Identify which cell holds the provided text, then report its (X, Y) central coordinate. 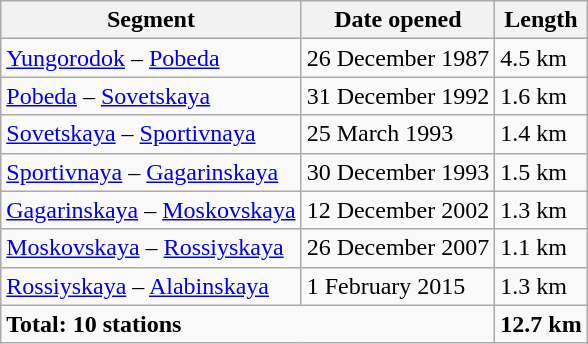
1.5 km (541, 172)
1.1 km (541, 248)
1.4 km (541, 134)
31 December 1992 (398, 96)
Segment (151, 20)
26 December 2007 (398, 248)
Sportivnaya – Gagarinskaya (151, 172)
Total: 10 stations (248, 324)
Rossiyskaya – Alabinskaya (151, 286)
26 December 1987 (398, 58)
1.6 km (541, 96)
Pobeda – Sovetskaya (151, 96)
Moskovskaya – Rossiyskaya (151, 248)
25 March 1993 (398, 134)
1 February 2015 (398, 286)
12 December 2002 (398, 210)
Gagarinskaya – Moskovskaya (151, 210)
Sovetskaya – Sportivnaya (151, 134)
Date opened (398, 20)
12.7 km (541, 324)
Yungorodok – Pobeda (151, 58)
30 December 1993 (398, 172)
Length (541, 20)
4.5 km (541, 58)
